Locate the cell with the specified text and output its (x, y) center coordinate. 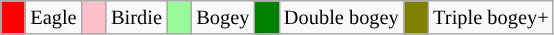
Double bogey (342, 17)
Triple bogey+ (490, 17)
Eagle (53, 17)
Bogey (222, 17)
Birdie (136, 17)
